Return the [X, Y] coordinate for the center point of the cell that contains the specified text.  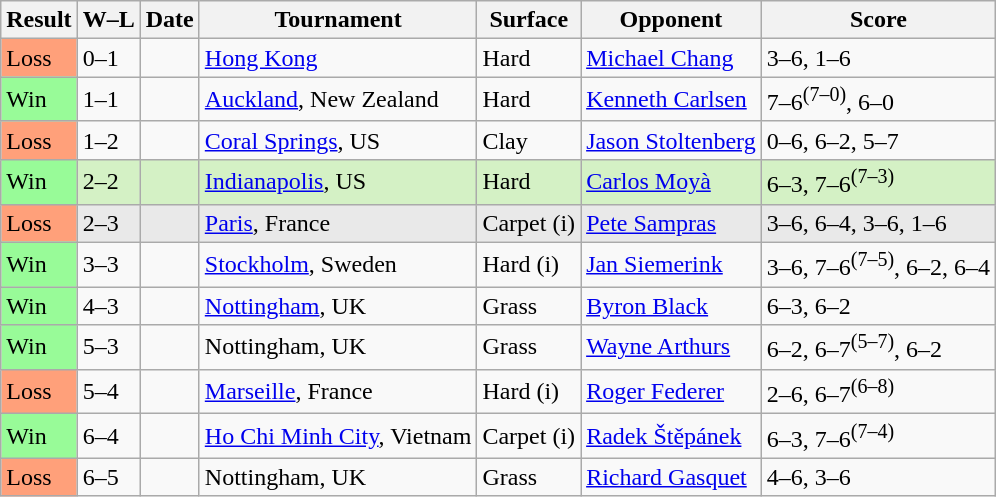
7–6(7–0), 6–0 [878, 100]
1–2 [108, 140]
5–3 [108, 348]
Opponent [672, 20]
Ho Chi Minh City, Vietnam [338, 436]
Byron Black [672, 306]
Result [39, 20]
Kenneth Carlsen [672, 100]
Auckland, New Zealand [338, 100]
1–1 [108, 100]
Tournament [338, 20]
Score [878, 20]
Radek Štěpánek [672, 436]
Jason Stoltenberg [672, 140]
Jan Siemerink [672, 264]
2–6, 6–7(6–8) [878, 392]
4–6, 3–6 [878, 477]
Stockholm, Sweden [338, 264]
6–3, 6–2 [878, 306]
Michael Chang [672, 58]
Paris, France [338, 223]
2–2 [108, 182]
6–3, 7–6(7–4) [878, 436]
6–4 [108, 436]
Coral Springs, US [338, 140]
6–2, 6–7(5–7), 6–2 [878, 348]
Surface [529, 20]
Wayne Arthurs [672, 348]
Clay [529, 140]
Marseille, France [338, 392]
6–3, 7–6(7–3) [878, 182]
6–5 [108, 477]
0–6, 6–2, 5–7 [878, 140]
Indianapolis, US [338, 182]
3–6, 7–6(7–5), 6–2, 6–4 [878, 264]
3–6, 1–6 [878, 58]
Carlos Moyà [672, 182]
Richard Gasquet [672, 477]
3–3 [108, 264]
Hong Kong [338, 58]
Pete Sampras [672, 223]
4–3 [108, 306]
2–3 [108, 223]
5–4 [108, 392]
Roger Federer [672, 392]
0–1 [108, 58]
W–L [108, 20]
Date [170, 20]
3–6, 6–4, 3–6, 1–6 [878, 223]
